Scan for the cell matching the given text and deliver its (X, Y) coordinate at center. 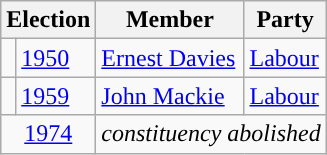
Ernest Davies (170, 58)
John Mackie (170, 96)
constituency abolished (211, 134)
1974 (48, 134)
Member (170, 20)
Election (48, 20)
1959 (56, 96)
Party (285, 20)
1950 (56, 58)
